Extract the [x, y] coordinate from the center of the cell holding the provided text.  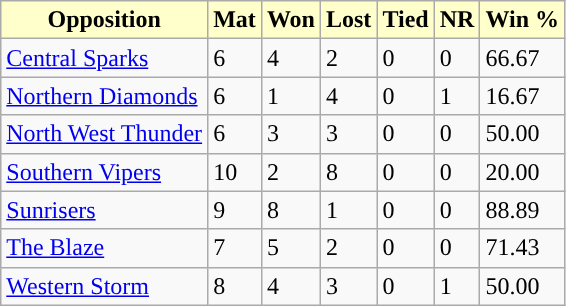
20.00 [522, 172]
10 [235, 172]
Central Sparks [104, 58]
88.89 [522, 210]
Southern Vipers [104, 172]
Sunrisers [104, 210]
Mat [235, 20]
Opposition [104, 20]
Won [290, 20]
66.67 [522, 58]
16.67 [522, 96]
71.43 [522, 248]
Win % [522, 20]
NR [457, 20]
Western Storm [104, 286]
9 [235, 210]
Lost [348, 20]
7 [235, 248]
Northern Diamonds [104, 96]
Tied [406, 20]
5 [290, 248]
The Blaze [104, 248]
North West Thunder [104, 134]
